Capture the cell that displays the provided text and extract its [x, y] central coordinate. 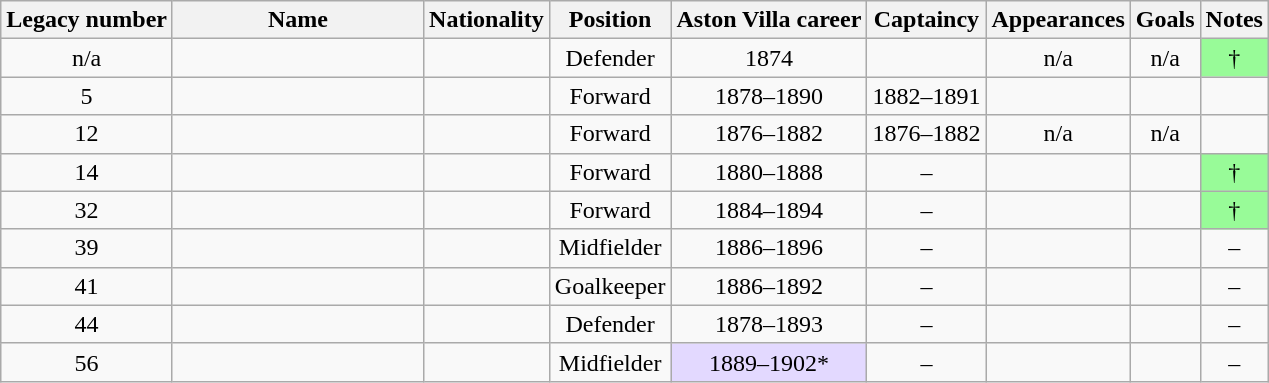
1886–1892 [769, 286]
Nationality [487, 20]
1874 [769, 58]
56 [87, 362]
1878–1890 [769, 96]
1889–1902* [769, 362]
41 [87, 286]
39 [87, 248]
Name [298, 20]
1882–1891 [926, 96]
5 [87, 96]
12 [87, 134]
Goals [1165, 20]
32 [87, 210]
14 [87, 172]
1880–1888 [769, 172]
Aston Villa career [769, 20]
Appearances [1058, 20]
1878–1893 [769, 324]
Notes [1234, 20]
Legacy number [87, 20]
44 [87, 324]
1886–1896 [769, 248]
Captaincy [926, 20]
Goalkeeper [610, 286]
Position [610, 20]
1884–1894 [769, 210]
